From the cell containing the given text, extract its center point as [X, Y] coordinate. 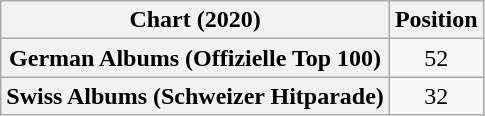
Position [436, 20]
Chart (2020) [196, 20]
German Albums (Offizielle Top 100) [196, 58]
52 [436, 58]
32 [436, 96]
Swiss Albums (Schweizer Hitparade) [196, 96]
